Detect which cell encompasses the target text, then output its [x, y] center coordinate. 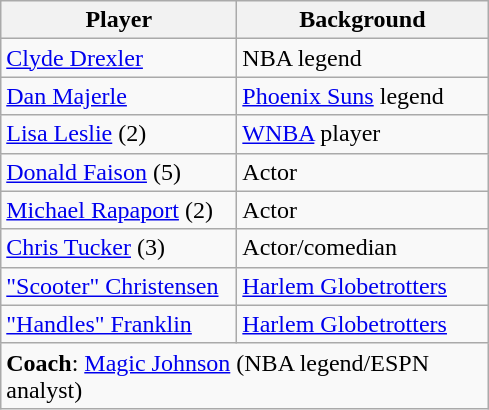
Dan Majerle [119, 96]
Michael Rapaport (2) [119, 210]
Actor/comedian [362, 248]
Coach: Magic Johnson (NBA legend/ESPN analyst) [244, 376]
"Scooter" Christensen [119, 286]
"Handles" Franklin [119, 324]
Phoenix Suns legend [362, 96]
Lisa Leslie (2) [119, 134]
WNBA player [362, 134]
Chris Tucker (3) [119, 248]
Clyde Drexler [119, 58]
Player [119, 20]
Background [362, 20]
Donald Faison (5) [119, 172]
NBA legend [362, 58]
